Detect which cell encompasses the target text, then output its [X, Y] center coordinate. 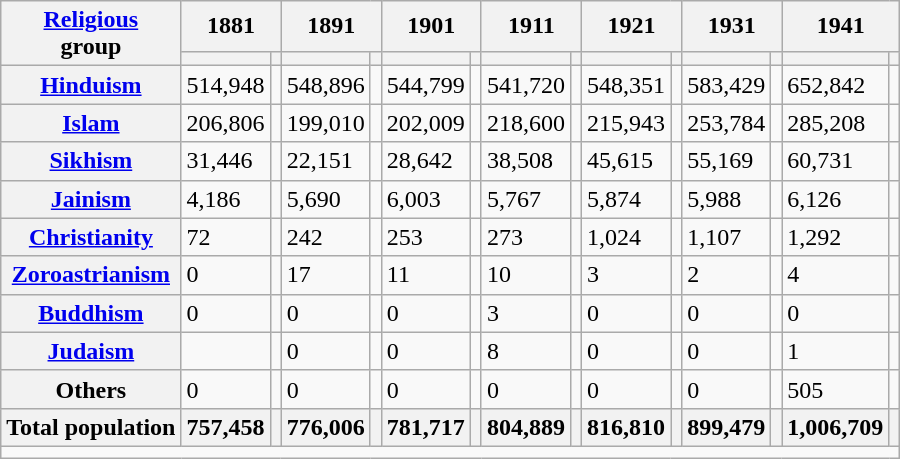
5,988 [726, 199]
Judaism [91, 351]
55,169 [726, 161]
218,600 [526, 123]
1 [836, 351]
273 [526, 237]
6,003 [426, 199]
757,458 [226, 427]
1891 [331, 26]
652,842 [836, 85]
199,010 [326, 123]
242 [326, 237]
1931 [732, 26]
899,479 [726, 427]
Others [91, 389]
505 [836, 389]
10 [526, 275]
548,351 [626, 85]
5,874 [626, 199]
514,948 [226, 85]
4,186 [226, 199]
Jainism [91, 199]
583,429 [726, 85]
548,896 [326, 85]
285,208 [836, 123]
206,806 [226, 123]
804,889 [526, 427]
Religiousgroup [91, 34]
31,446 [226, 161]
28,642 [426, 161]
253,784 [726, 123]
202,009 [426, 123]
1911 [531, 26]
22,151 [326, 161]
Sikhism [91, 161]
816,810 [626, 427]
Total population [91, 427]
544,799 [426, 85]
Buddhism [91, 313]
5,690 [326, 199]
Christianity [91, 237]
60,731 [836, 161]
1,107 [726, 237]
5,767 [526, 199]
17 [326, 275]
541,720 [526, 85]
Hinduism [91, 85]
11 [426, 275]
Islam [91, 123]
781,717 [426, 427]
72 [226, 237]
45,615 [626, 161]
253 [426, 237]
Zoroastrianism [91, 275]
8 [526, 351]
215,943 [626, 123]
1,292 [836, 237]
1921 [632, 26]
1,024 [626, 237]
38,508 [526, 161]
6,126 [836, 199]
4 [836, 275]
2 [726, 275]
1881 [231, 26]
776,006 [326, 427]
1,006,709 [836, 427]
1901 [431, 26]
1941 [841, 26]
